Provide the (x, y) coordinate of the cell's center where the given text is located.  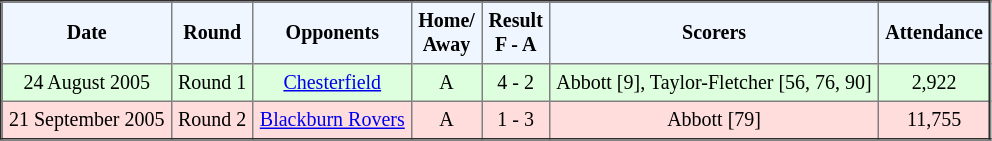
Abbott [79] (714, 120)
Home/Away (446, 33)
Chesterfield (332, 83)
Opponents (332, 33)
Round 1 (212, 83)
Abbott [9], Taylor-Fletcher [56, 76, 90] (714, 83)
Round 2 (212, 120)
Attendance (935, 33)
24 August 2005 (87, 83)
11,755 (935, 120)
Date (87, 33)
2,922 (935, 83)
4 - 2 (516, 83)
ResultF - A (516, 33)
21 September 2005 (87, 120)
Blackburn Rovers (332, 120)
Round (212, 33)
1 - 3 (516, 120)
Scorers (714, 33)
